Search for the cell housing the specified text and yield its [x, y] center coordinate. 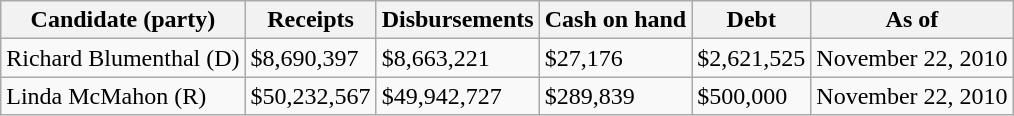
$8,663,221 [458, 58]
$289,839 [615, 96]
$27,176 [615, 58]
Cash on hand [615, 20]
As of [912, 20]
Disbursements [458, 20]
Richard Blumenthal (D) [123, 58]
$50,232,567 [310, 96]
$2,621,525 [752, 58]
Receipts [310, 20]
Debt [752, 20]
Candidate (party) [123, 20]
$500,000 [752, 96]
Linda McMahon (R) [123, 96]
$8,690,397 [310, 58]
$49,942,727 [458, 96]
